Identify which cell holds the provided text, then report its [x, y] central coordinate. 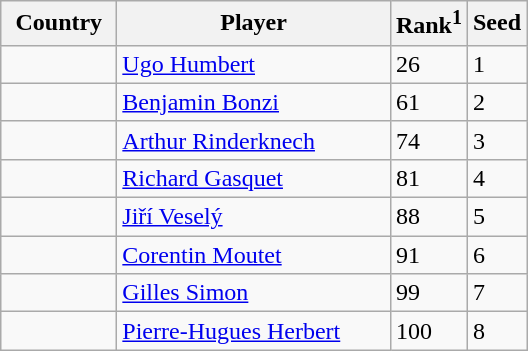
100 [428, 331]
Ugo Humbert [254, 64]
7 [496, 293]
2 [496, 102]
4 [496, 178]
Pierre-Hugues Herbert [254, 331]
91 [428, 255]
3 [496, 140]
Richard Gasquet [254, 178]
88 [428, 217]
Jiří Veselý [254, 217]
Arthur Rinderknech [254, 140]
Country [59, 24]
6 [496, 255]
74 [428, 140]
99 [428, 293]
1 [496, 64]
5 [496, 217]
26 [428, 64]
Rank1 [428, 24]
Gilles Simon [254, 293]
Benjamin Bonzi [254, 102]
61 [428, 102]
8 [496, 331]
81 [428, 178]
Seed [496, 24]
Player [254, 24]
Corentin Moutet [254, 255]
